Provide the (X, Y) coordinate of the cell's center where the given text is located.  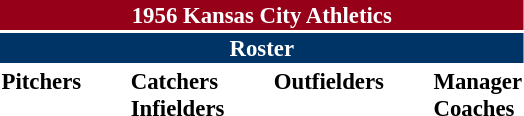
1956 Kansas City Athletics (262, 15)
Roster (262, 48)
